Scan for the cell matching the given text and deliver its (X, Y) coordinate at center. 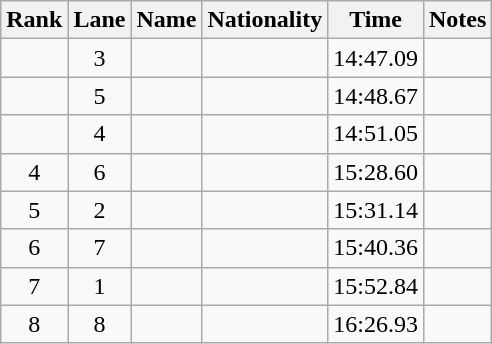
Time (376, 20)
16:26.93 (376, 324)
15:28.60 (376, 172)
14:51.05 (376, 134)
14:48.67 (376, 96)
15:52.84 (376, 286)
15:40.36 (376, 248)
15:31.14 (376, 210)
Name (166, 20)
Nationality (265, 20)
1 (100, 286)
14:47.09 (376, 58)
Rank (34, 20)
Lane (100, 20)
2 (100, 210)
Notes (457, 20)
3 (100, 58)
